Determine the (x, y) coordinate at the center of the cell enclosing the given text.  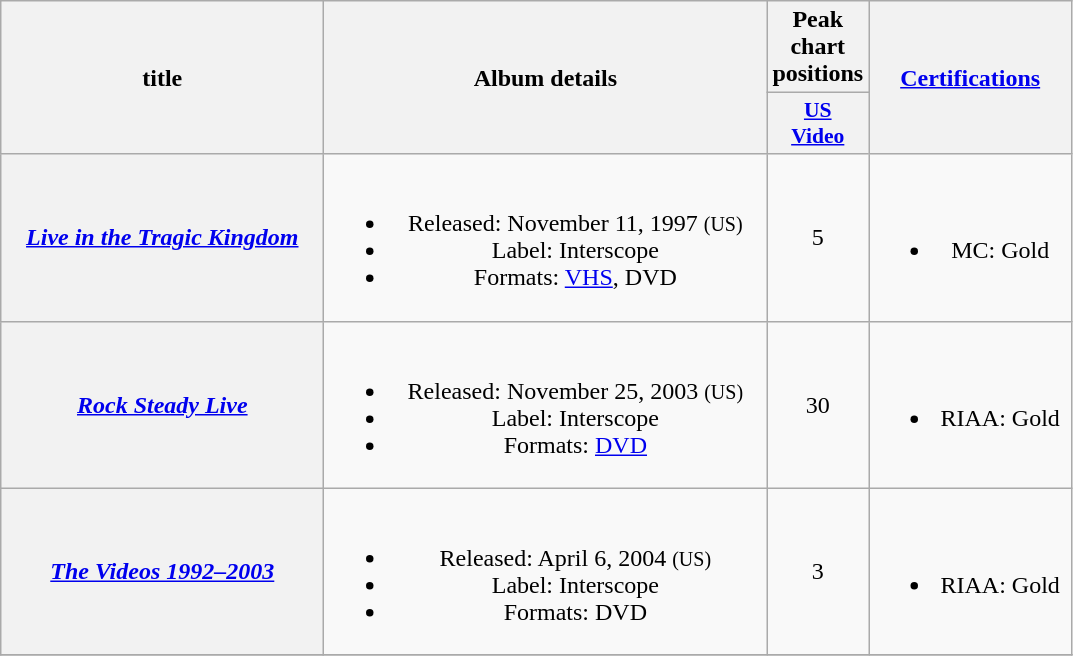
Rock Steady Live (162, 404)
MC: Gold (970, 238)
The Videos 1992–2003 (162, 572)
30 (818, 404)
3 (818, 572)
Album details (546, 78)
Released: November 25, 2003 (US)Label: InterscopeFormats: DVD (546, 404)
Certifications (970, 78)
Released: April 6, 2004 (US)Label: InterscopeFormats: DVD (546, 572)
Released: November 11, 1997 (US)Label: InterscopeFormats: VHS, DVD (546, 238)
title (162, 78)
USVideo (818, 124)
Peak chart positions (818, 47)
Live in the Tragic Kingdom (162, 238)
5 (818, 238)
